Locate the cell with the specified text and output its (x, y) center coordinate. 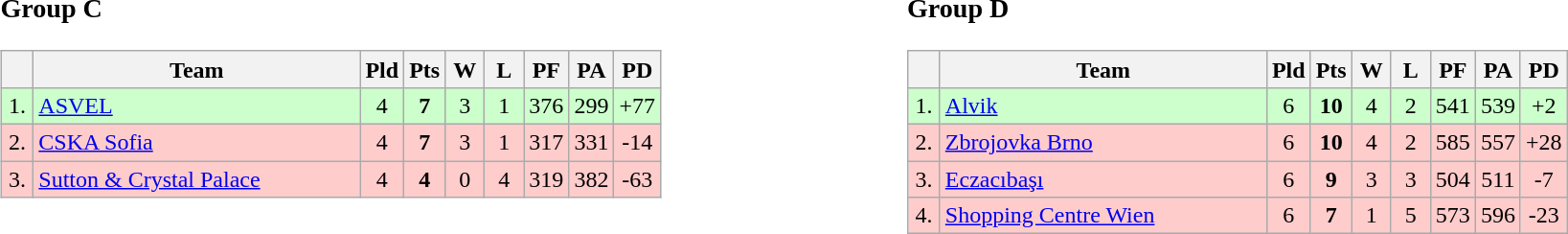
+2 (1544, 105)
Shopping Centre Wien (1103, 216)
-7 (1544, 179)
-23 (1544, 216)
557 (1498, 143)
331 (592, 143)
CSKA Sofia (197, 143)
376 (546, 105)
596 (1498, 216)
Eczacıbaşı (1103, 179)
573 (1452, 216)
299 (592, 105)
+28 (1544, 143)
0 (466, 179)
317 (546, 143)
Alvik (1103, 105)
541 (1452, 105)
539 (1498, 105)
504 (1452, 179)
5 (1410, 216)
4. (924, 216)
Sutton & Crystal Palace (197, 179)
382 (592, 179)
511 (1498, 179)
585 (1452, 143)
-63 (638, 179)
319 (546, 179)
9 (1331, 179)
ASVEL (197, 105)
+77 (638, 105)
Zbrojovka Brno (1103, 143)
-14 (638, 143)
